Capture the cell that displays the provided text and extract its [x, y] central coordinate. 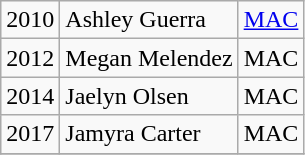
Jamyra Carter [149, 134]
Ashley Guerra [149, 20]
2017 [30, 134]
2010 [30, 20]
2012 [30, 58]
Jaelyn Olsen [149, 96]
Megan Melendez [149, 58]
2014 [30, 96]
